Search for the cell housing the specified text and yield its [X, Y] center coordinate. 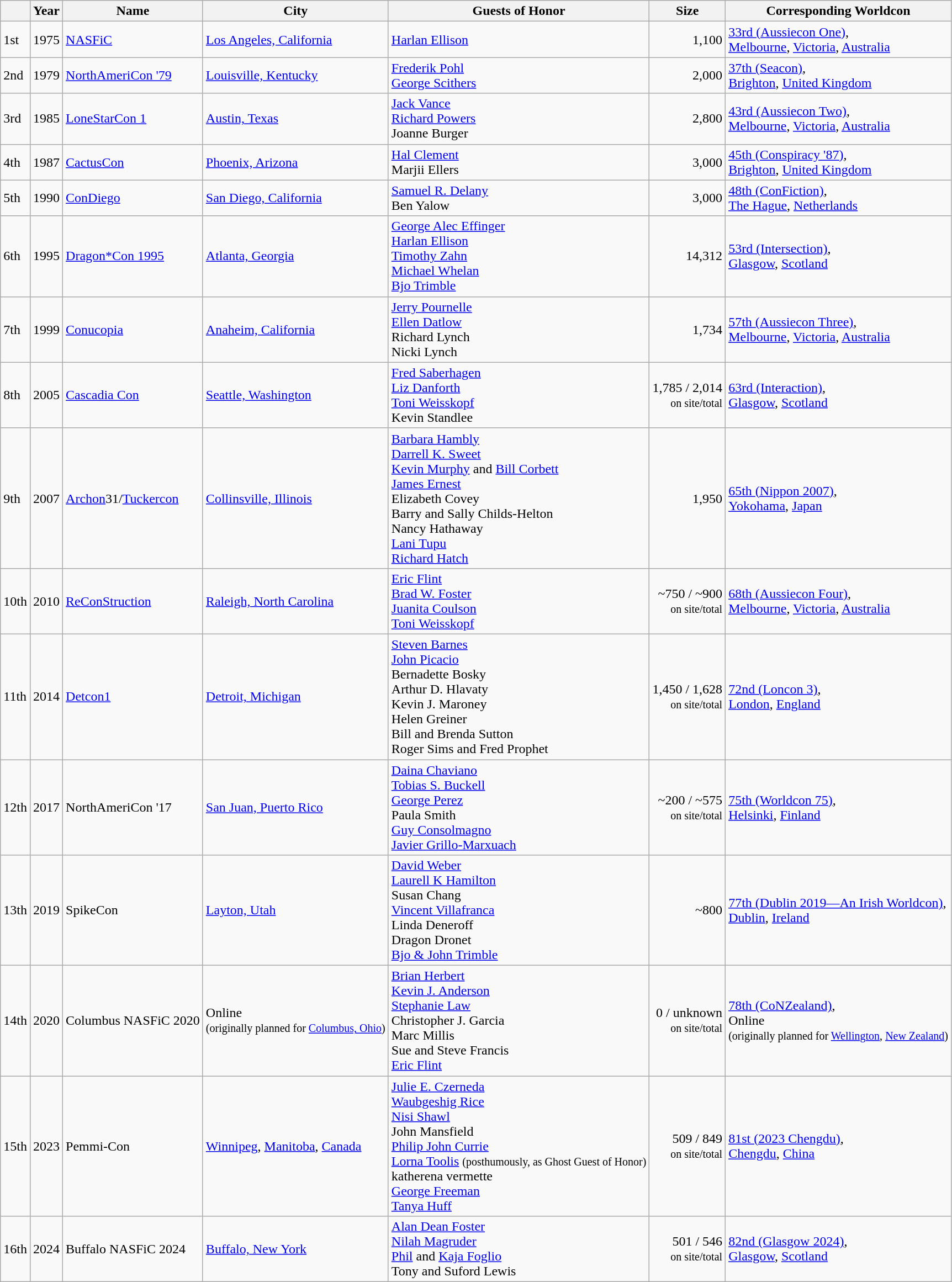
Austin, Texas [295, 119]
2014 [46, 697]
77th (Dublin 2019—An Irish Worldcon),Dublin, Ireland [838, 910]
Harlan Ellison [519, 40]
5th [15, 198]
11th [15, 697]
78th (CoNZealand),Online(originally planned for Wellington, New Zealand) [838, 1021]
Detcon1 [133, 697]
45th (Conspiracy '87),Brighton, United Kingdom [838, 162]
Raleigh, North Carolina [295, 601]
1985 [46, 119]
75th (Worldcon 75),Helsinki, Finland [838, 807]
Dragon*Con 1995 [133, 256]
~750 / ~900on site/total [687, 601]
501 / 546on site/total [687, 1249]
63rd (Interaction),Glasgow, Scotland [838, 395]
NorthAmeriCon '17 [133, 807]
Fred SaberhagenLiz DanforthToni WeisskopfKevin Standlee [519, 395]
George Alec EffingerHarlan EllisonTimothy ZahnMichael WhelanBjo Trimble [519, 256]
65th (Nippon 2007),Yokohama, Japan [838, 498]
53rd (Intersection),Glasgow, Scotland [838, 256]
7th [15, 329]
1979 [46, 75]
Layton, Utah [295, 910]
ReConStruction [133, 601]
David WeberLaurell K HamiltonSusan ChangVincent VillafrancaLinda DeneroffDragon DronetBjo & John Trimble [519, 910]
16th [15, 1249]
2,000 [687, 75]
8th [15, 395]
2nd [15, 75]
Alan Dean FosterNilah MagruderPhil and Kaja FoglioTony and Suford Lewis [519, 1249]
Cascadia Con [133, 395]
Winnipeg, Manitoba, Canada [295, 1146]
ConDiego [133, 198]
~800 [687, 910]
Atlanta, Georgia [295, 256]
Anaheim, California [295, 329]
Size [687, 11]
14th [15, 1021]
81st (2023 Chengdu),Chengdu, China [838, 1146]
Year [46, 11]
4th [15, 162]
LoneStarCon 1 [133, 119]
Steven BarnesJohn PicacioBernadette BoskyArthur D. HlavatyKevin J. MaroneyHelen GreinerBill and Brenda SuttonRoger Sims and Fred Prophet [519, 697]
Daina ChavianoTobias S. BuckellGeorge PerezPaula SmithGuy ConsolmagnoJavier Grillo-Marxuach [519, 807]
6th [15, 256]
1,734 [687, 329]
Corresponding Worldcon [838, 11]
13th [15, 910]
1,785 / 2,014on site/total [687, 395]
San Diego, California [295, 198]
2024 [46, 1249]
2023 [46, 1146]
10th [15, 601]
Online(originally planned for Columbus, Ohio) [295, 1021]
Buffalo NASFiC 2024 [133, 1249]
2010 [46, 601]
Phoenix, Arizona [295, 162]
NorthAmeriCon '79 [133, 75]
Samuel R. DelanyBen Yalow [519, 198]
509 / 849on site/total [687, 1146]
1990 [46, 198]
2,800 [687, 119]
68th (Aussiecon Four),Melbourne, Victoria, Australia [838, 601]
Conucopia [133, 329]
~200 / ~575on site/total [687, 807]
1,450 / 1,628on site/total [687, 697]
Pemmi-Con [133, 1146]
2019 [46, 910]
Hal Clement Marjii Ellers [519, 162]
Guests of Honor [519, 11]
2020 [46, 1021]
1995 [46, 256]
Seattle, Washington [295, 395]
Collinsville, Illinois [295, 498]
Jack VanceRichard PowersJoanne Burger [519, 119]
Brian HerbertKevin J. AndersonStephanie LawChristopher J. GarciaMarc MillisSue and Steve FrancisEric Flint [519, 1021]
Eric FlintBrad W. FosterJuanita CoulsonToni Weisskopf [519, 601]
1975 [46, 40]
2007 [46, 498]
Archon31/Tuckercon [133, 498]
33rd (Aussiecon One),Melbourne, Victoria, Australia [838, 40]
San Juan, Puerto Rico [295, 807]
1,950 [687, 498]
City [295, 11]
57th (Aussiecon Three),Melbourne, Victoria, Australia [838, 329]
Frederik PohlGeorge Scithers [519, 75]
Louisville, Kentucky [295, 75]
14,312 [687, 256]
Buffalo, New York [295, 1249]
37th (Seacon),Brighton, United Kingdom [838, 75]
2005 [46, 395]
Columbus NASFiC 2020 [133, 1021]
72nd (Loncon 3),London, England [838, 697]
Detroit, Michigan [295, 697]
1987 [46, 162]
15th [15, 1146]
Name [133, 11]
48th (ConFiction),The Hague, Netherlands [838, 198]
SpikeCon [133, 910]
1st [15, 40]
9th [15, 498]
82nd (Glasgow 2024),Glasgow, Scotland [838, 1249]
0 / unknownon site/total [687, 1021]
Jerry PournelleEllen DatlowRichard LynchNicki Lynch [519, 329]
12th [15, 807]
1,100 [687, 40]
Los Angeles, California [295, 40]
3rd [15, 119]
1999 [46, 329]
43rd (Aussiecon Two),Melbourne, Victoria, Australia [838, 119]
CactusCon [133, 162]
NASFiC [133, 40]
2017 [46, 807]
